Extract the [x, y] coordinate from the center of the cell holding the provided text.  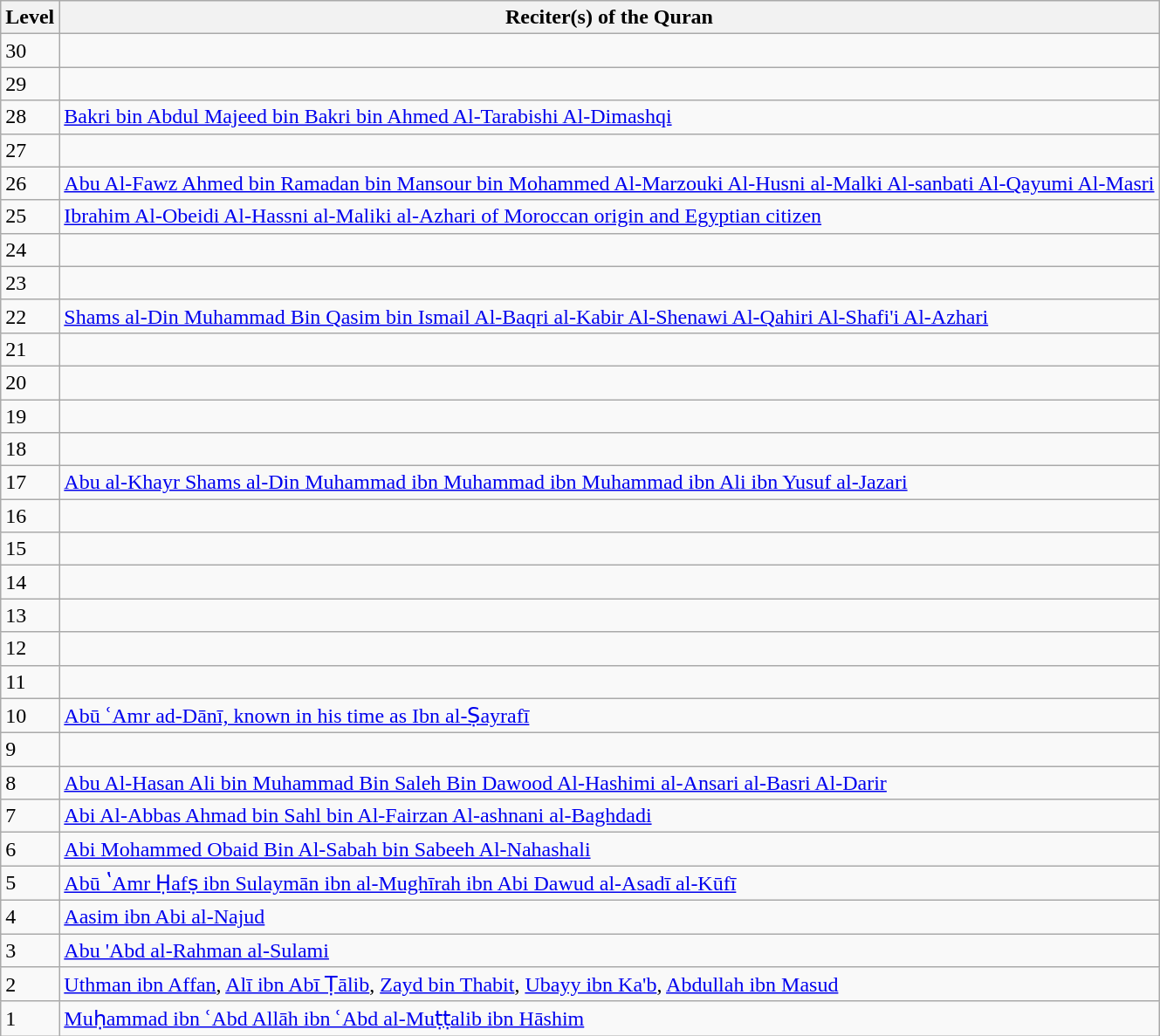
25 [30, 216]
3 [30, 950]
5 [30, 883]
26 [30, 183]
15 [30, 549]
Abu Al-Hasan Ali bin Muhammad Bin Saleh Bin Dawood Al-Hashimi al-Ansari al-Basri Al-Darir [609, 783]
12 [30, 648]
Abi Mohammed Obaid Bin Al-Sabah bin Sabeeh Al-Nahashali [609, 849]
Abū ʿAmr ad-Dānī, known in his time as Ibn al-Ṣayrafī [609, 716]
7 [30, 816]
16 [30, 516]
23 [30, 283]
6 [30, 849]
11 [30, 682]
17 [30, 483]
18 [30, 449]
Reciter(s) of the Quran [609, 17]
24 [30, 250]
19 [30, 416]
22 [30, 316]
13 [30, 615]
10 [30, 716]
Abu Al-Fawz Ahmed bin Ramadan bin Mansour bin Mohammed Al-Marzouki Al-Husni al-Malki Al-sanbati Al-Qayumi Al-Masri [609, 183]
2 [30, 985]
28 [30, 117]
30 [30, 51]
Muḥammad ibn ʿAbd Allāh ibn ʿAbd al-Muṭṭalib ibn Hāshim [609, 1019]
20 [30, 382]
29 [30, 84]
Abu 'Abd al-Rahman al-Sulami [609, 950]
Ibrahim Al-Obeidi Al-Hassni al-Maliki al-Azhari of Moroccan origin and Egyptian citizen [609, 216]
Aasim ibn Abi al-Najud [609, 916]
Abū ʽAmr Ḥafṣ ibn Sulaymān ibn al-Mughīrah ibn Abi Dawud al-Asadī al-Kūfī [609, 883]
1 [30, 1019]
4 [30, 916]
14 [30, 582]
Abi Al-Abbas Ahmad bin Sahl bin Al-Fairzan Al-ashnani al-Baghdadi [609, 816]
27 [30, 150]
8 [30, 783]
21 [30, 349]
Bakri bin Abdul Majeed bin Bakri bin Ahmed Al-Tarabishi Al-Dimashqi [609, 117]
9 [30, 750]
Uthman ibn Affan, Alī ibn Abī Ṭālib, Zayd bin Thabit, Ubayy ibn Ka'b, Abdullah ibn Masud [609, 985]
Level [30, 17]
Abu al-Khayr Shams al-Din Muhammad ibn Muhammad ibn Muhammad ibn Ali ibn Yusuf al-Jazari [609, 483]
Shams al-Din Muhammad Bin Qasim bin Ismail Al-Baqri al-Kabir Al-Shenawi Al-Qahiri Al-Shafi'i Al-Azhari [609, 316]
